Find where the given text appears and provide that cell's center as [x, y] coordinate. 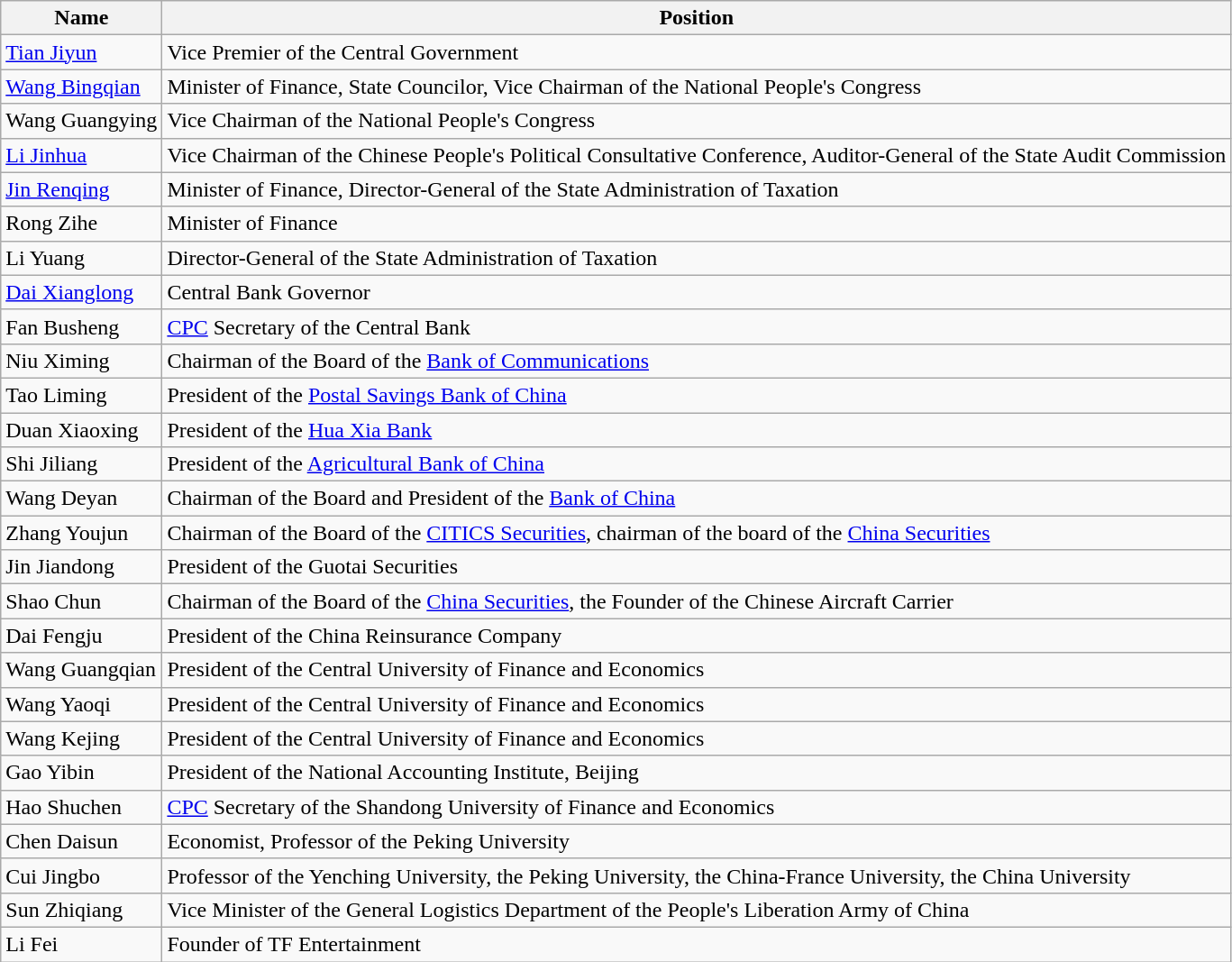
Vice Chairman of the Chinese People's Political Consultative Conference, Auditor-General of the State Audit Commission [697, 155]
CPC Secretary of the Central Bank [697, 326]
Hao Shuchen [81, 807]
Li Jinhua [81, 155]
Sun Zhiqiang [81, 910]
President of the Postal Savings Bank of China [697, 395]
Director-General of the State Administration of Taxation [697, 258]
Economist, Professor of the Peking University [697, 841]
Name [81, 18]
President of the China Reinsurance Company [697, 636]
President of the National Accounting Institute, Beijing [697, 773]
Tian Jiyun [81, 52]
Niu Ximing [81, 361]
Minister of Finance [697, 224]
Position [697, 18]
Wang Guangying [81, 121]
Li Fei [81, 944]
Jin Jiandong [81, 567]
Wang Bingqian [81, 87]
Wang Kejing [81, 738]
Duan Xiaoxing [81, 430]
President of the Guotai Securities [697, 567]
Minister of Finance, Director-General of the State Administration of Taxation [697, 189]
Founder of TF Entertainment [697, 944]
Vice Premier of the Central Government [697, 52]
Cui Jingbo [81, 875]
Chairman of the Board of the Bank of Communications [697, 361]
President of the Agricultural Bank of China [697, 464]
Rong Zihe [81, 224]
Li Yuang [81, 258]
Chairman of the Board of the CITICS Securities, chairman of the board of the China Securities [697, 533]
President of the Hua Xia Bank [697, 430]
Gao Yibin [81, 773]
Chen Daisun [81, 841]
Wang Deyan [81, 499]
Chairman of the Board of the China Securities, the Founder of the Chinese Aircraft Carrier [697, 601]
Chairman of the Board and President of the Bank of China [697, 499]
Wang Yaoqi [81, 704]
Tao Liming [81, 395]
Fan Busheng [81, 326]
Professor of the Yenching University, the Peking University, the China-France University, the China University [697, 875]
Central Bank Governor [697, 292]
Jin Renqing [81, 189]
Wang Guangqian [81, 670]
Shi Jiliang [81, 464]
CPC Secretary of the Shandong University of Finance and Economics [697, 807]
Vice Minister of the General Logistics Department of the People's Liberation Army of China [697, 910]
Dai Fengju [81, 636]
Vice Chairman of the National People's Congress [697, 121]
Shao Chun [81, 601]
Zhang Youjun [81, 533]
Dai Xianglong [81, 292]
Minister of Finance, State Councilor, Vice Chairman of the National People's Congress [697, 87]
